Capture the cell that displays the provided text and extract its [x, y] central coordinate. 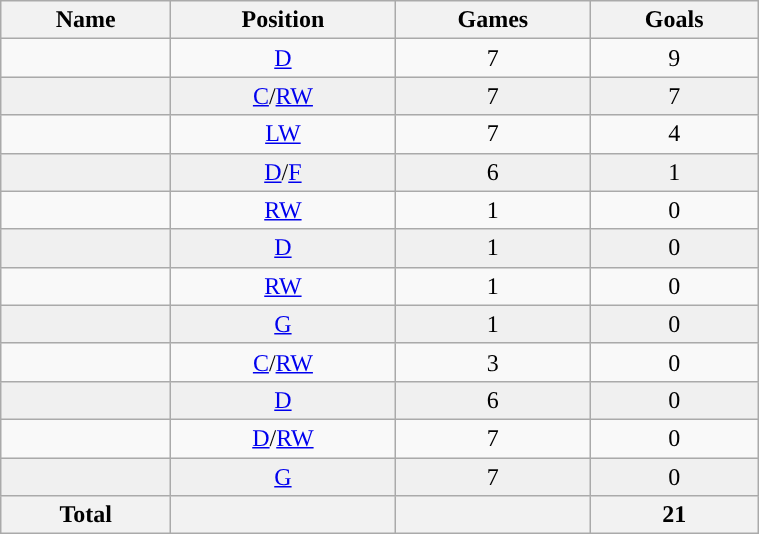
9 [674, 58]
LW [283, 134]
Position [283, 20]
Total [86, 515]
3 [493, 362]
21 [674, 515]
D/F [283, 172]
Name [86, 20]
Games [493, 20]
Goals [674, 20]
4 [674, 134]
D/RW [283, 438]
